Identify which cell holds the provided text, then report its [X, Y] central coordinate. 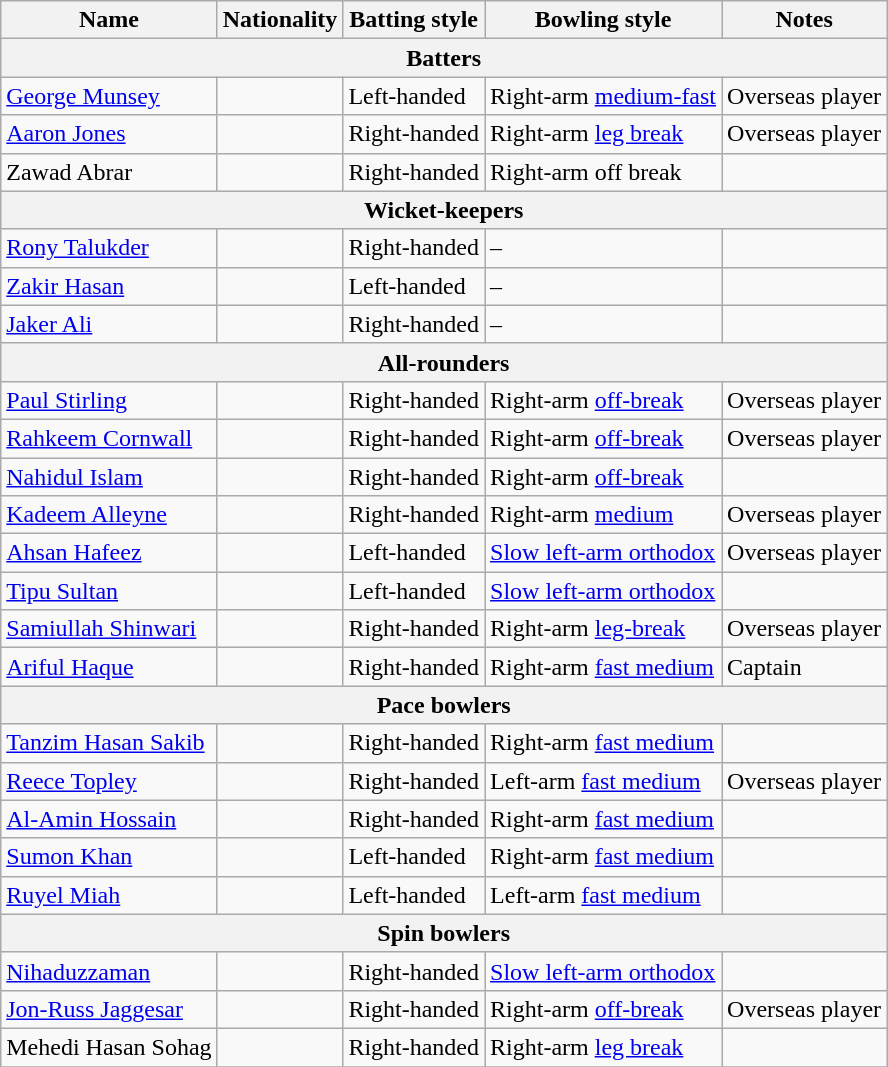
Reece Topley [109, 781]
Zakir Hasan [109, 286]
Samiullah Shinwari [109, 629]
Jaker Ali [109, 324]
Paul Stirling [109, 400]
Right-arm medium [604, 515]
Rony Talukder [109, 248]
Tanzim Hasan Sakib [109, 743]
Right-arm leg-break [604, 629]
Notes [804, 20]
Batting style [414, 20]
Ruyel Miah [109, 895]
Nationality [280, 20]
Right-arm off break [604, 172]
Captain [804, 667]
Wicket-keepers [444, 210]
Zawad Abrar [109, 172]
Bowling style [604, 20]
Name [109, 20]
Spin bowlers [444, 933]
Batters [444, 58]
Right-arm medium-fast [604, 96]
Nihaduzzaman [109, 971]
All-rounders [444, 362]
Al-Amin Hossain [109, 819]
Jon-Russ Jaggesar [109, 1009]
Rahkeem Cornwall [109, 438]
Tipu Sultan [109, 591]
Ahsan Hafeez [109, 553]
Sumon Khan [109, 857]
George Munsey [109, 96]
Nahidul Islam [109, 477]
Kadeem Alleyne [109, 515]
Aaron Jones [109, 134]
Pace bowlers [444, 705]
Mehedi Hasan Sohag [109, 1047]
Ariful Haque [109, 667]
